From the cell containing the given text, extract its center point as (X, Y) coordinate. 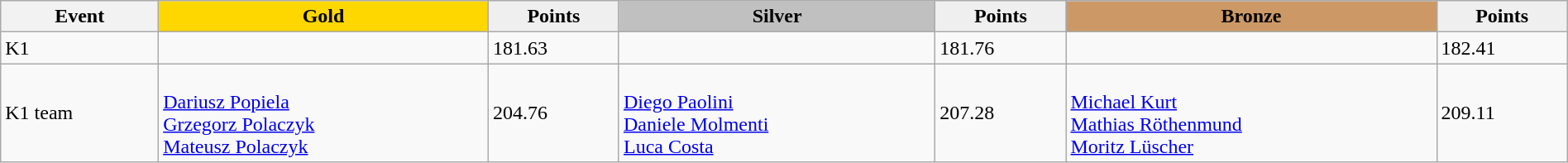
Bronze (1251, 17)
Silver (777, 17)
Event (79, 17)
209.11 (1502, 113)
Gold (324, 17)
K1 (79, 48)
Diego PaoliniDaniele MolmentiLuca Costa (777, 113)
181.76 (1001, 48)
181.63 (553, 48)
182.41 (1502, 48)
K1 team (79, 113)
Michael KurtMathias RöthenmundMoritz Lüscher (1251, 113)
204.76 (553, 113)
Dariusz PopielaGrzegorz PolaczykMateusz Polaczyk (324, 113)
207.28 (1001, 113)
